Extract the [x, y] coordinate from the center of the cell holding the provided text.  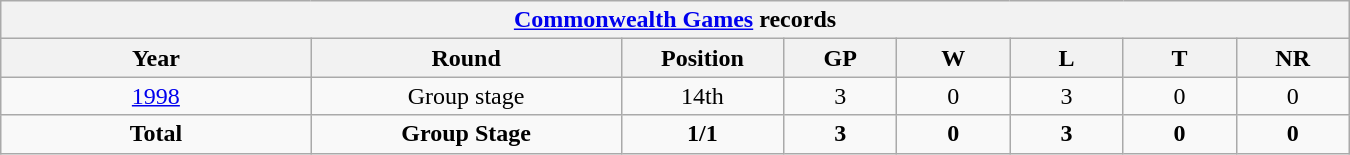
L [1066, 58]
Group stage [466, 96]
14th [702, 96]
NR [1292, 58]
Commonwealth Games records [675, 20]
W [954, 58]
Total [156, 134]
Year [156, 58]
Group Stage [466, 134]
GP [840, 58]
T [1180, 58]
Round [466, 58]
Position [702, 58]
1/1 [702, 134]
1998 [156, 96]
